Find where the given text appears and provide that cell's center as [x, y] coordinate. 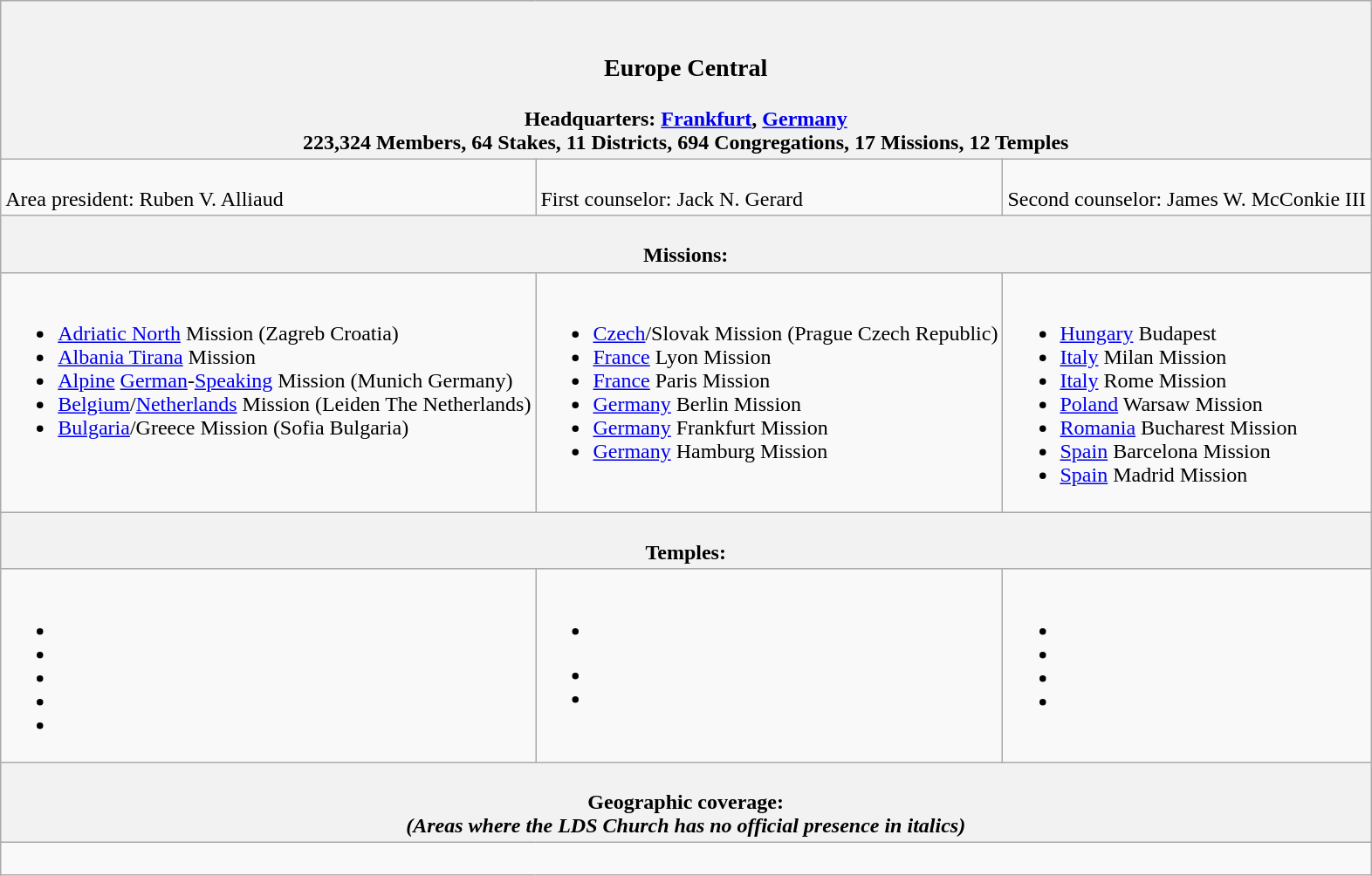
Second counselor: James W. McConkie III [1187, 187]
Temples: [686, 541]
Hungary BudapestItaly Milan MissionItaly Rome MissionPoland Warsaw MissionRomania Bucharest MissionSpain Barcelona MissionSpain Madrid Mission [1187, 393]
Europe CentralHeadquarters: Frankfurt, Germany223,324 Members, 64 Stakes, 11 Districts, 694 Congregations, 17 Missions, 12 Temples [686, 80]
First counselor: Jack N. Gerard [770, 187]
Geographic coverage:(Areas where the LDS Church has no official presence in italics) [686, 802]
Missions: [686, 244]
Area president: Ruben V. Alliaud [269, 187]
